Locate the cell with the specified text and output its [x, y] center coordinate. 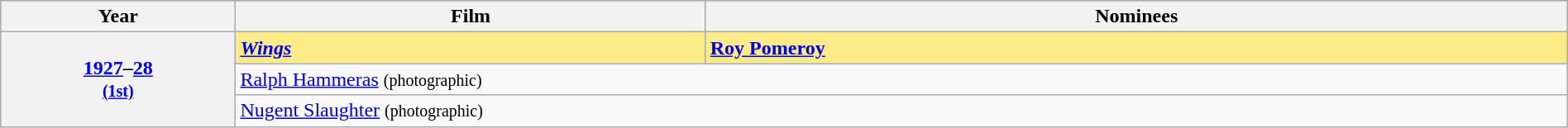
1927–28(1st) [118, 79]
Wings [471, 48]
Film [471, 17]
Ralph Hammeras (photographic) [901, 79]
Year [118, 17]
Nominees [1136, 17]
Roy Pomeroy [1136, 48]
Nugent Slaughter (photographic) [901, 111]
